For the text-containing cell, return its midpoint in [X, Y] coordinate format. 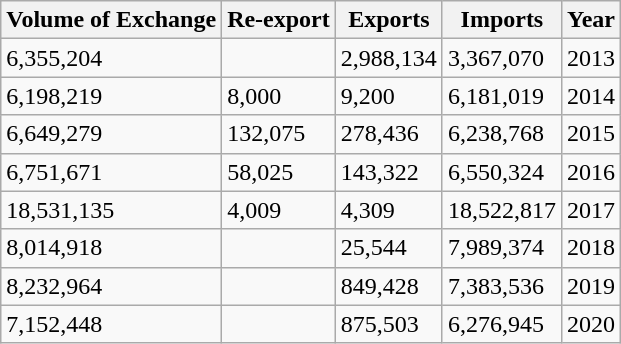
2020 [590, 324]
3,367,070 [502, 58]
875,503 [388, 324]
25,544 [388, 248]
Exports [388, 20]
6,198,219 [112, 96]
849,428 [388, 286]
4,009 [279, 210]
Volume of Exchange [112, 20]
278,436 [388, 134]
Year [590, 20]
2014 [590, 96]
7,152,448 [112, 324]
8,014,918 [112, 248]
Re-export [279, 20]
6,751,671 [112, 172]
7,383,536 [502, 286]
2,988,134 [388, 58]
9,200 [388, 96]
2016 [590, 172]
58,025 [279, 172]
4,309 [388, 210]
2015 [590, 134]
2018 [590, 248]
6,355,204 [112, 58]
8,000 [279, 96]
6,276,945 [502, 324]
6,550,324 [502, 172]
18,522,817 [502, 210]
6,649,279 [112, 134]
6,181,019 [502, 96]
2019 [590, 286]
8,232,964 [112, 286]
132,075 [279, 134]
Imports [502, 20]
2017 [590, 210]
6,238,768 [502, 134]
18,531,135 [112, 210]
2013 [590, 58]
7,989,374 [502, 248]
143,322 [388, 172]
